Scan for the cell matching the given text and deliver its (X, Y) coordinate at center. 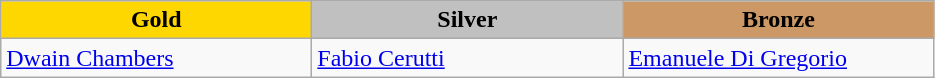
Bronze (778, 20)
Dwain Chambers (156, 58)
Gold (156, 20)
Fabio Cerutti (468, 58)
Silver (468, 20)
Emanuele Di Gregorio (778, 58)
